Provide the (X, Y) coordinate of the cell's center where the given text is located.  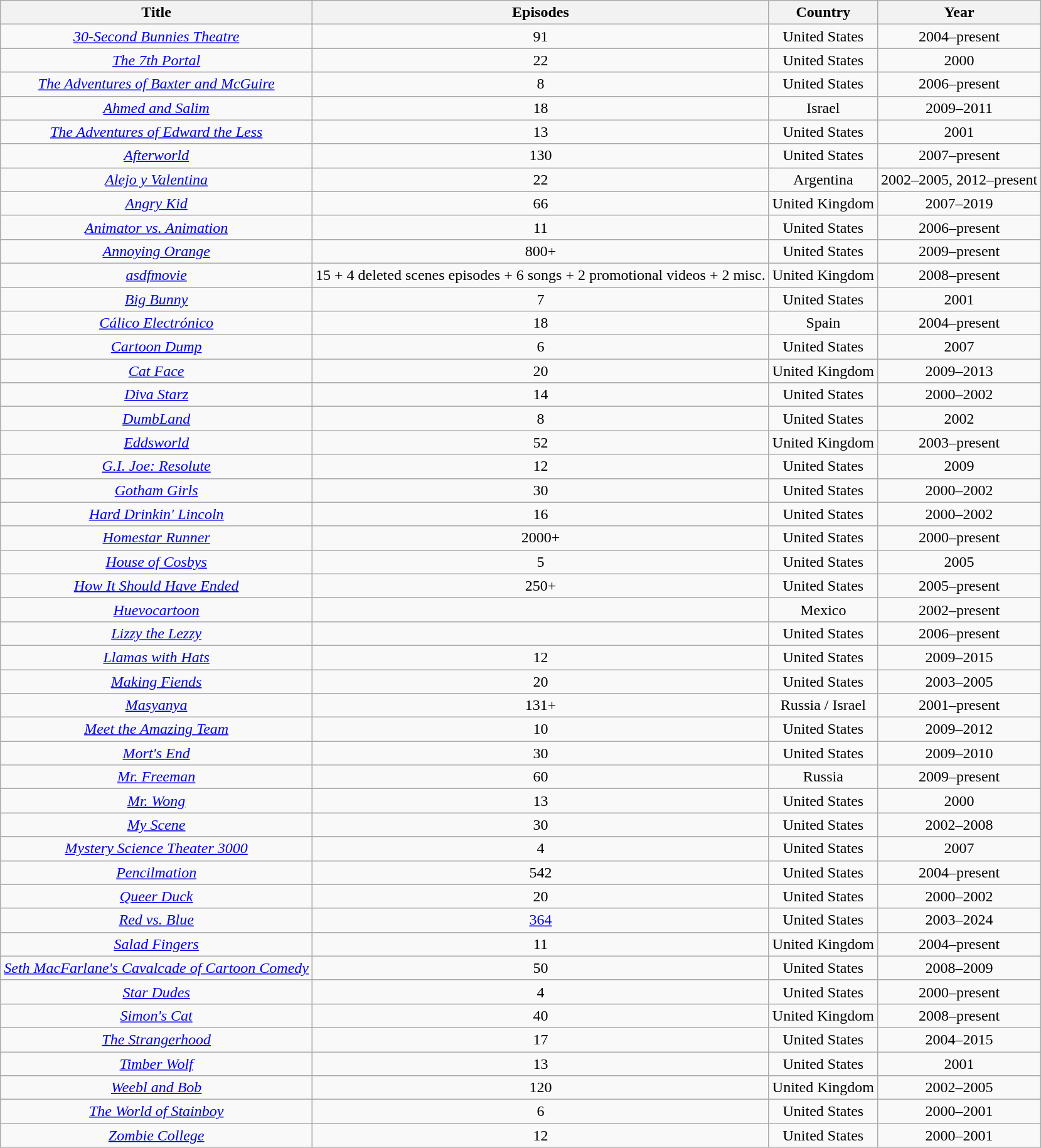
Huevocartoon (157, 609)
130 (541, 156)
Russia (823, 777)
2001–present (959, 705)
Hard Drinkin' Lincoln (157, 514)
40 (541, 1016)
2009–2011 (959, 108)
131+ (541, 705)
16 (541, 514)
2004–2015 (959, 1039)
2009 (959, 466)
2000+ (541, 538)
Spain (823, 323)
800+ (541, 251)
DumbLand (157, 419)
The Adventures of Edward the Less (157, 132)
2007–2019 (959, 203)
2002–2005 (959, 1088)
Pencilmation (157, 872)
Ahmed and Salim (157, 108)
Mystery Science Theater 3000 (157, 849)
250+ (541, 586)
Seth MacFarlane's Cavalcade of Cartoon Comedy (157, 968)
G.I. Joe: Resolute (157, 466)
14 (541, 395)
2002–present (959, 609)
The Strangerhood (157, 1039)
2009–2012 (959, 729)
The Adventures of Baxter and McGuire (157, 84)
Title (157, 13)
My Scene (157, 825)
The 7th Portal (157, 60)
2009–2010 (959, 753)
Episodes (541, 13)
2002–2005, 2012–present (959, 180)
Homestar Runner (157, 538)
2008–2009 (959, 968)
Mr. Freeman (157, 777)
50 (541, 968)
Mr. Wong (157, 801)
2005–present (959, 586)
Diva Starz (157, 395)
66 (541, 203)
Timber Wolf (157, 1064)
Cartoon Dump (157, 347)
10 (541, 729)
Afterworld (157, 156)
52 (541, 443)
542 (541, 872)
5 (541, 562)
2009–2015 (959, 657)
Red vs. Blue (157, 920)
Masyanya (157, 705)
How It Should Have Ended (157, 586)
2003–2005 (959, 681)
Country (823, 13)
asdfmovie (157, 275)
Angry Kid (157, 203)
Salad Fingers (157, 944)
Weebl and Bob (157, 1088)
Meet the Amazing Team (157, 729)
Gotham Girls (157, 490)
364 (541, 920)
2003–2024 (959, 920)
Zombie College (157, 1135)
Cálico Electrónico (157, 323)
2009–2013 (959, 371)
Year (959, 13)
2002 (959, 419)
2005 (959, 562)
17 (541, 1039)
Mort's End (157, 753)
Mexico (823, 609)
2003–present (959, 443)
Star Dudes (157, 992)
Big Bunny (157, 299)
Annoying Orange (157, 251)
Cat Face (157, 371)
91 (541, 36)
Making Fiends (157, 681)
15 + 4 deleted scenes episodes + 6 songs + 2 promotional videos + 2 misc. (541, 275)
Eddsworld (157, 443)
7 (541, 299)
Russia / Israel (823, 705)
120 (541, 1088)
The World of Stainboy (157, 1112)
60 (541, 777)
2002–2008 (959, 825)
Lizzy the Lezzy (157, 633)
30-Second Bunnies Theatre (157, 36)
Queer Duck (157, 896)
Israel (823, 108)
Animator vs. Animation (157, 227)
Simon's Cat (157, 1016)
Alejo y Valentina (157, 180)
House of Cosbys (157, 562)
Llamas with Hats (157, 657)
2007–present (959, 156)
Argentina (823, 180)
